Scan for the cell matching the given text and deliver its (x, y) coordinate at center. 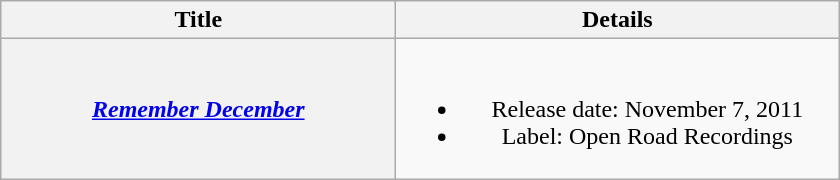
Release date: November 7, 2011Label: Open Road Recordings (618, 109)
Details (618, 20)
Title (198, 20)
Remember December (198, 109)
